Provide the [X, Y] coordinate of the cell's center where the given text is located.  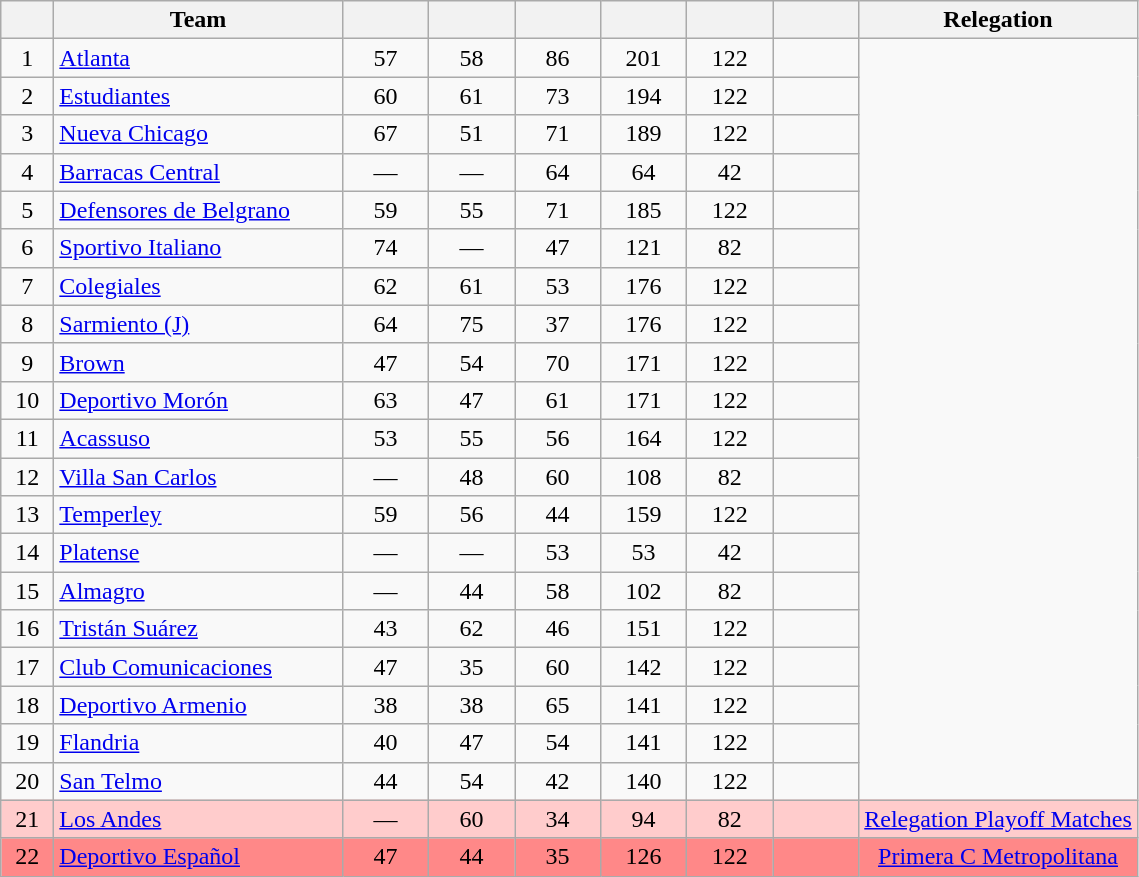
Tristán Suárez [198, 629]
Team [198, 20]
34 [557, 819]
3 [28, 134]
108 [644, 477]
75 [471, 324]
Sarmiento (J) [198, 324]
17 [28, 667]
Club Comunicaciones [198, 667]
8 [28, 324]
7 [28, 286]
9 [28, 362]
11 [28, 438]
46 [557, 629]
51 [471, 134]
37 [557, 324]
18 [28, 705]
Temperley [198, 515]
67 [385, 134]
Primera C Metropolitana [998, 857]
164 [644, 438]
140 [644, 781]
13 [28, 515]
142 [644, 667]
74 [385, 248]
48 [471, 477]
Sportivo Italiano [198, 248]
14 [28, 553]
Nueva Chicago [198, 134]
194 [644, 96]
63 [385, 400]
1 [28, 58]
Brown [198, 362]
Platense [198, 553]
185 [644, 210]
126 [644, 857]
4 [28, 172]
Los Andes [198, 819]
6 [28, 248]
12 [28, 477]
57 [385, 58]
94 [644, 819]
40 [385, 743]
86 [557, 58]
21 [28, 819]
Estudiantes [198, 96]
Defensores de Belgrano [198, 210]
102 [644, 591]
Colegiales [198, 286]
70 [557, 362]
159 [644, 515]
73 [557, 96]
10 [28, 400]
65 [557, 705]
Deportivo Armenio [198, 705]
151 [644, 629]
Barracas Central [198, 172]
Almagro [198, 591]
Acassuso [198, 438]
15 [28, 591]
20 [28, 781]
Atlanta [198, 58]
121 [644, 248]
43 [385, 629]
Villa San Carlos [198, 477]
Deportivo Español [198, 857]
Deportivo Morón [198, 400]
16 [28, 629]
Relegation Playoff Matches [998, 819]
5 [28, 210]
San Telmo [198, 781]
2 [28, 96]
201 [644, 58]
189 [644, 134]
Flandria [198, 743]
19 [28, 743]
22 [28, 857]
Relegation [998, 20]
